From the cell containing the given text, extract its center point as (X, Y) coordinate. 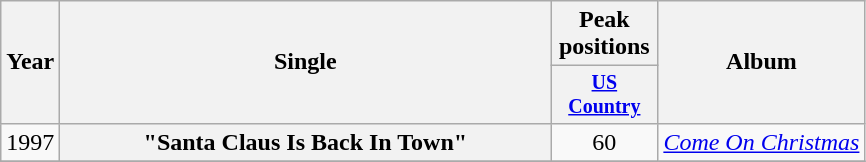
Album (762, 62)
Single (306, 62)
60 (604, 142)
Peak positions (604, 34)
Come On Christmas (762, 142)
US Country (604, 94)
Year (30, 62)
1997 (30, 142)
"Santa Claus Is Back In Town" (306, 142)
